Detect which cell encompasses the target text, then output its (x, y) center coordinate. 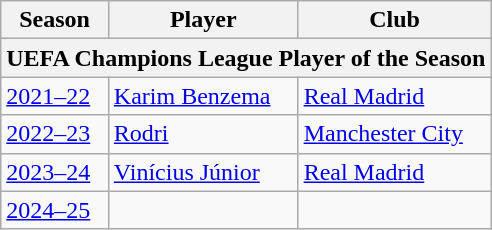
2023–24 (55, 172)
2022–23 (55, 134)
Manchester City (394, 134)
Vinícius Júnior (203, 172)
Player (203, 20)
Karim Benzema (203, 96)
2021–22 (55, 96)
2024–25 (55, 210)
Club (394, 20)
Rodri (203, 134)
Season (55, 20)
UEFA Champions League Player of the Season (246, 58)
